Return [X, Y] of the center of cell containing provided text 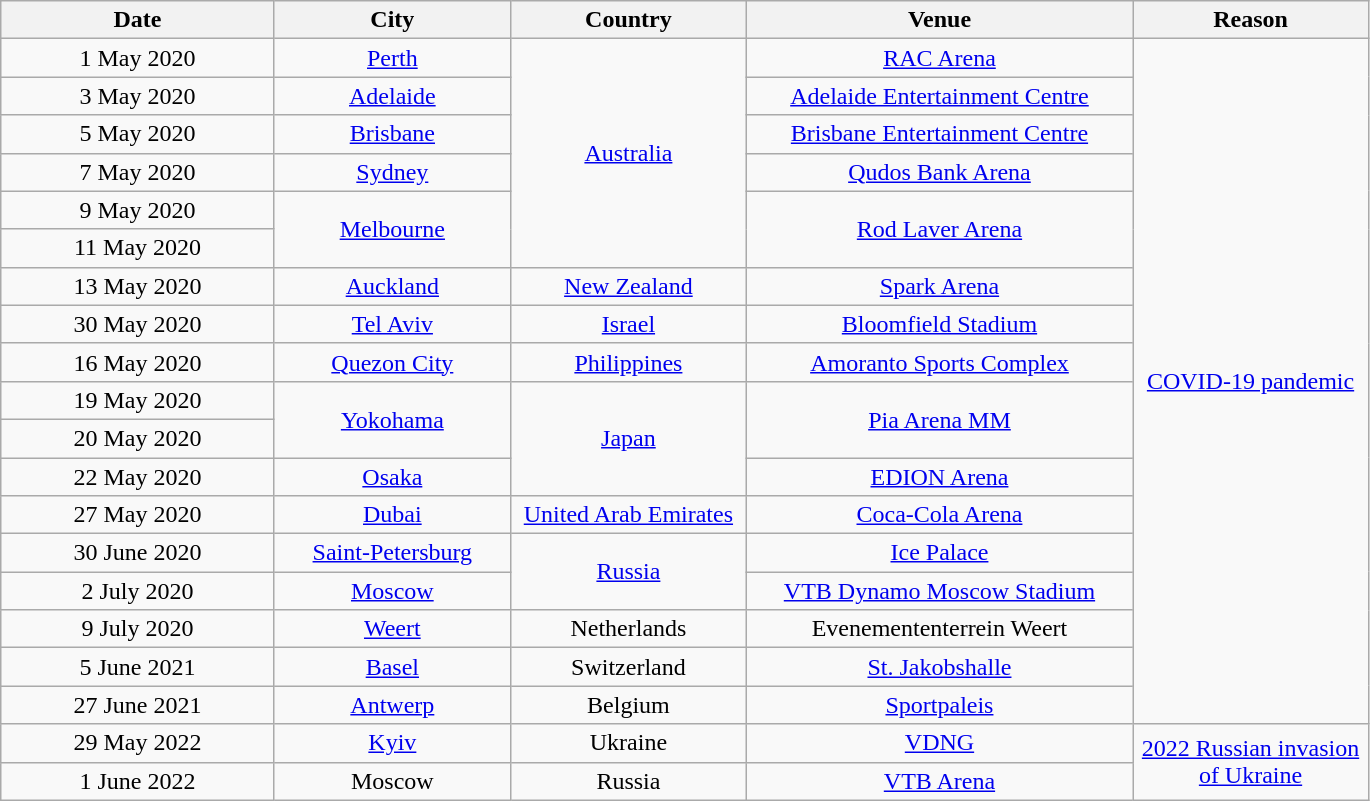
Brisbane [392, 134]
Ice Palace [939, 553]
Belgium [628, 705]
Evenemententerrein Weert [939, 629]
RAC Arena [939, 58]
VTB Arena [939, 781]
Kyiv [392, 743]
1 May 2020 [138, 58]
Adelaide [392, 96]
New Zealand [628, 286]
Australia [628, 153]
Antwerp [392, 705]
Quezon City [392, 362]
20 May 2020 [138, 438]
29 May 2022 [138, 743]
City [392, 20]
Philippines [628, 362]
13 May 2020 [138, 286]
Coca-Cola Arena [939, 515]
Date [138, 20]
Reason [1250, 20]
Qudos Bank Arena [939, 172]
Basel [392, 667]
EDION Arena [939, 477]
Sportpaleis [939, 705]
11 May 2020 [138, 248]
19 May 2020 [138, 400]
27 May 2020 [138, 515]
5 May 2020 [138, 134]
22 May 2020 [138, 477]
United Arab Emirates [628, 515]
Brisbane Entertainment Centre [939, 134]
Dubai [392, 515]
Venue [939, 20]
Sydney [392, 172]
Spark Arena [939, 286]
3 May 2020 [138, 96]
Osaka [392, 477]
VTB Dynamo Moscow Stadium [939, 591]
2 July 2020 [138, 591]
1 June 2022 [138, 781]
9 May 2020 [138, 210]
Weert [392, 629]
Rod Laver Arena [939, 229]
Ukraine [628, 743]
Yokohama [392, 419]
Switzerland [628, 667]
Tel Aviv [392, 324]
Netherlands [628, 629]
Bloomfield Stadium [939, 324]
16 May 2020 [138, 362]
9 July 2020 [138, 629]
VDNG [939, 743]
Adelaide Entertainment Centre [939, 96]
Pia Arena MM [939, 419]
Israel [628, 324]
Japan [628, 438]
COVID-19 pandemic [1250, 382]
2022 Russian invasion of Ukraine [1250, 762]
Perth [392, 58]
Amoranto Sports Complex [939, 362]
Country [628, 20]
30 May 2020 [138, 324]
27 June 2021 [138, 705]
Auckland [392, 286]
Melbourne [392, 229]
5 June 2021 [138, 667]
7 May 2020 [138, 172]
St. Jakobshalle [939, 667]
Saint-Petersburg [392, 553]
30 June 2020 [138, 553]
